Extract the [x, y] coordinate from the center of the cell holding the provided text.  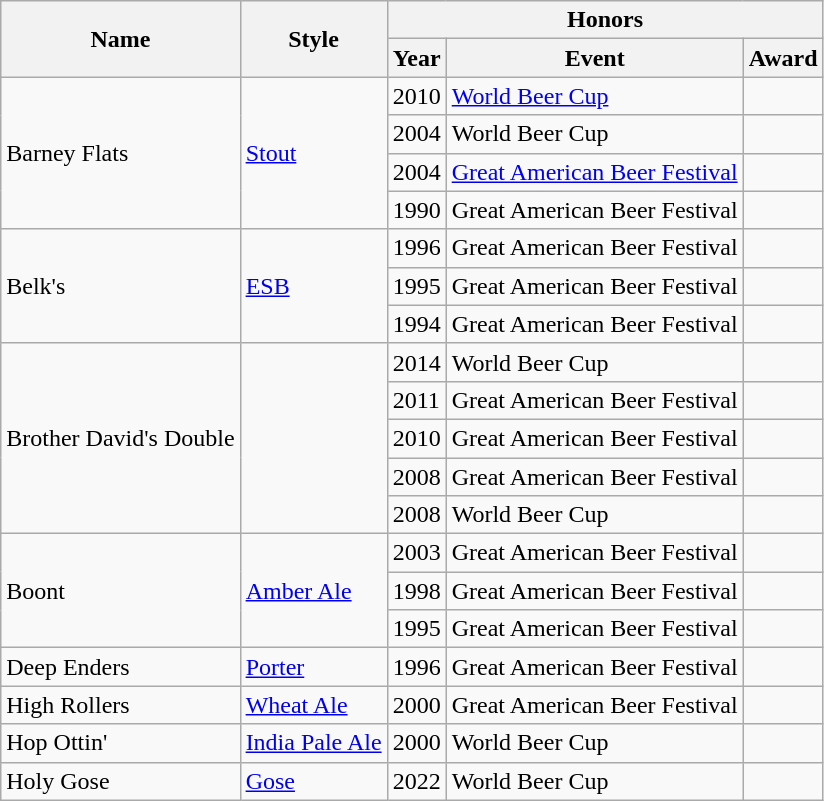
High Rollers [120, 705]
Name [120, 39]
Honors [605, 20]
Style [314, 39]
2003 [416, 553]
Gose [314, 781]
Barney Flats [120, 153]
Brother David's Double [120, 438]
2011 [416, 400]
Deep Enders [120, 667]
2014 [416, 362]
Event [594, 58]
Belk's [120, 286]
1998 [416, 591]
Year [416, 58]
India Pale Ale [314, 743]
ESB [314, 286]
Hop Ottin' [120, 743]
Wheat Ale [314, 705]
Stout [314, 153]
Porter [314, 667]
1994 [416, 324]
Award [783, 58]
2022 [416, 781]
1990 [416, 210]
Boont [120, 591]
Holy Gose [120, 781]
Amber Ale [314, 591]
